Pinpoint the cell where the given text exists, returning its (X, Y) midpoint coordinate. 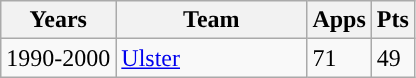
Apps (339, 20)
1990-2000 (58, 58)
Team (212, 20)
Years (58, 20)
49 (392, 58)
Pts (392, 20)
71 (339, 58)
Ulster (212, 58)
